Determine the (X, Y) coordinate at the center of the cell enclosing the given text.  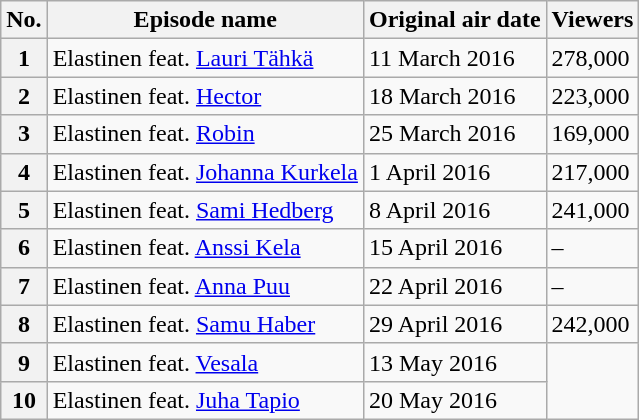
278,000 (592, 58)
8 (24, 324)
No. (24, 20)
223,000 (592, 96)
Elastinen feat. Johanna Kurkela (205, 172)
217,000 (592, 172)
Elastinen feat. Juha Tapio (205, 400)
1 April 2016 (454, 172)
20 May 2016 (454, 400)
242,000 (592, 324)
Elastinen feat. Samu Haber (205, 324)
7 (24, 286)
Elastinen feat. Anssi Kela (205, 248)
10 (24, 400)
Original air date (454, 20)
Episode name (205, 20)
Elastinen feat. Vesala (205, 362)
9 (24, 362)
29 April 2016 (454, 324)
18 March 2016 (454, 96)
Elastinen feat. Sami Hedberg (205, 210)
4 (24, 172)
25 March 2016 (454, 134)
13 May 2016 (454, 362)
Elastinen feat. Lauri Tähkä (205, 58)
Elastinen feat. Anna Puu (205, 286)
3 (24, 134)
241,000 (592, 210)
1 (24, 58)
Elastinen feat. Hector (205, 96)
Viewers (592, 20)
11 March 2016 (454, 58)
Elastinen feat. Robin (205, 134)
169,000 (592, 134)
15 April 2016 (454, 248)
2 (24, 96)
6 (24, 248)
22 April 2016 (454, 286)
8 April 2016 (454, 210)
5 (24, 210)
